For the text-containing cell, return its midpoint in (x, y) coordinate format. 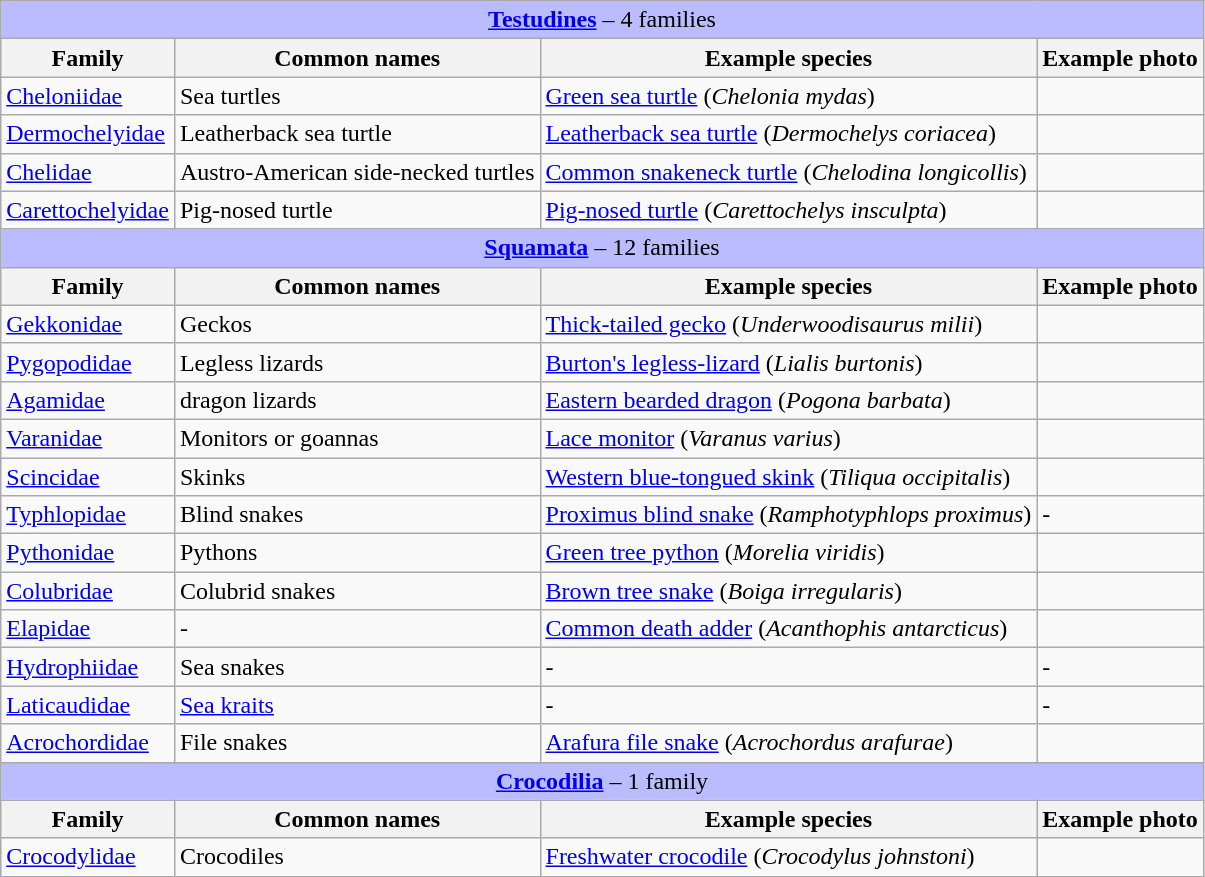
Varanidae (88, 438)
Green tree python (Morelia viridis) (788, 553)
Scincidae (88, 477)
Lace monitor (Varanus varius) (788, 438)
Thick-tailed gecko (Underwoodisaurus milii) (788, 324)
Pig-nosed turtle (357, 210)
Hydrophiidae (88, 667)
Colubrid snakes (357, 591)
Sea snakes (357, 667)
Pig-nosed turtle (Carettochelys insculpta) (788, 210)
Elapidae (88, 629)
Pythonidae (88, 553)
Common snakeneck turtle (Chelodina longicollis) (788, 172)
Green sea turtle (Chelonia mydas) (788, 96)
dragon lizards (357, 400)
Austro-American side-necked turtles (357, 172)
Gekkonidae (88, 324)
File snakes (357, 743)
Pygopodidae (88, 362)
Eastern bearded dragon (Pogona barbata) (788, 400)
Squamata – 12 families (602, 248)
Sea kraits (357, 705)
Burton's legless-lizard (Lialis burtonis) (788, 362)
Cheloniidae (88, 96)
Proximus blind snake (Ramphotyphlops proximus) (788, 515)
Laticaudidae (88, 705)
Blind snakes (357, 515)
Sea turtles (357, 96)
Typhlopidae (88, 515)
Dermochelyidae (88, 134)
Skinks (357, 477)
Freshwater crocodile (Crocodylus johnstoni) (788, 857)
Crocodylidae (88, 857)
Testudines – 4 families (602, 20)
Common death adder (Acanthophis antarcticus) (788, 629)
Crocodilia – 1 family (602, 781)
Agamidae (88, 400)
Legless lizards (357, 362)
Pythons (357, 553)
Geckos (357, 324)
Chelidae (88, 172)
Arafura file snake (Acrochordus arafurae) (788, 743)
Monitors or goannas (357, 438)
Brown tree snake (Boiga irregularis) (788, 591)
Leatherback sea turtle (357, 134)
Western blue-tongued skink (Tiliqua occipitalis) (788, 477)
Acrochordidae (88, 743)
Carettochelyidae (88, 210)
Crocodiles (357, 857)
Leatherback sea turtle (Dermochelys coriacea) (788, 134)
Colubridae (88, 591)
